Return (x, y) of the center of cell containing provided text 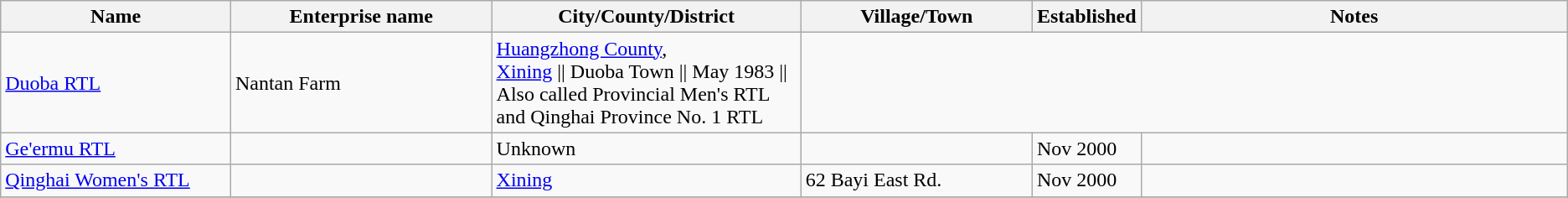
Notes (1354, 17)
Nantan Farm (361, 82)
Qinghai Women's RTL (116, 180)
Ge'ermu RTL (116, 148)
Enterprise name (361, 17)
Unknown (647, 148)
Huangzhong County,Xining || Duoba Town || May 1983 || Also called Provincial Men's RTL and Qinghai Province No. 1 RTL (647, 82)
City/County/District (647, 17)
Name (116, 17)
Village/Town (916, 17)
62 Bayi East Rd. (916, 180)
Xining (647, 180)
Established (1086, 17)
Duoba RTL (116, 82)
